Return [X, Y] of the center of cell containing provided text 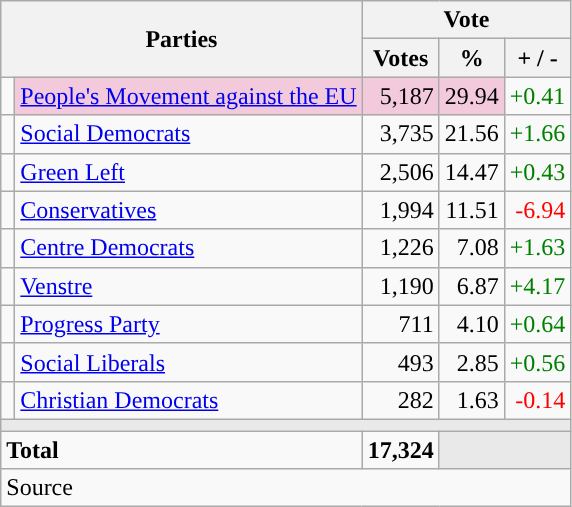
People's Movement against the EU [188, 96]
Green Left [188, 172]
Conservatives [188, 210]
2.85 [472, 362]
1,190 [400, 286]
282 [400, 400]
+ / - [538, 58]
Progress Party [188, 324]
+1.63 [538, 248]
Parties [182, 39]
5,187 [400, 96]
Social Democrats [188, 134]
14.47 [472, 172]
Social Liberals [188, 362]
1.63 [472, 400]
+0.56 [538, 362]
Source [286, 488]
1,226 [400, 248]
+0.64 [538, 324]
29.94 [472, 96]
21.56 [472, 134]
2,506 [400, 172]
+0.43 [538, 172]
493 [400, 362]
Votes [400, 58]
Centre Democrats [188, 248]
+0.41 [538, 96]
7.08 [472, 248]
% [472, 58]
Total [182, 449]
Venstre [188, 286]
3,735 [400, 134]
-0.14 [538, 400]
Vote [466, 20]
17,324 [400, 449]
-6.94 [538, 210]
+1.66 [538, 134]
Christian Democrats [188, 400]
4.10 [472, 324]
+4.17 [538, 286]
711 [400, 324]
11.51 [472, 210]
6.87 [472, 286]
1,994 [400, 210]
